Return the (x, y) coordinate for the center point of the cell that contains the specified text.  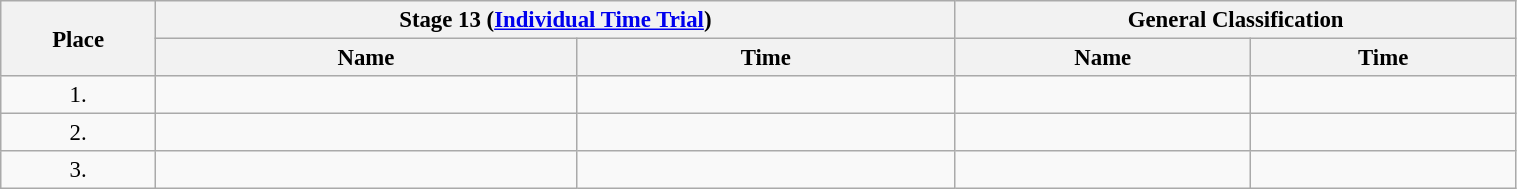
Stage 13 (Individual Time Trial) (555, 20)
3. (78, 170)
Place (78, 38)
1. (78, 95)
2. (78, 133)
General Classification (1236, 20)
